Scan for the cell matching the given text and deliver its [x, y] coordinate at center. 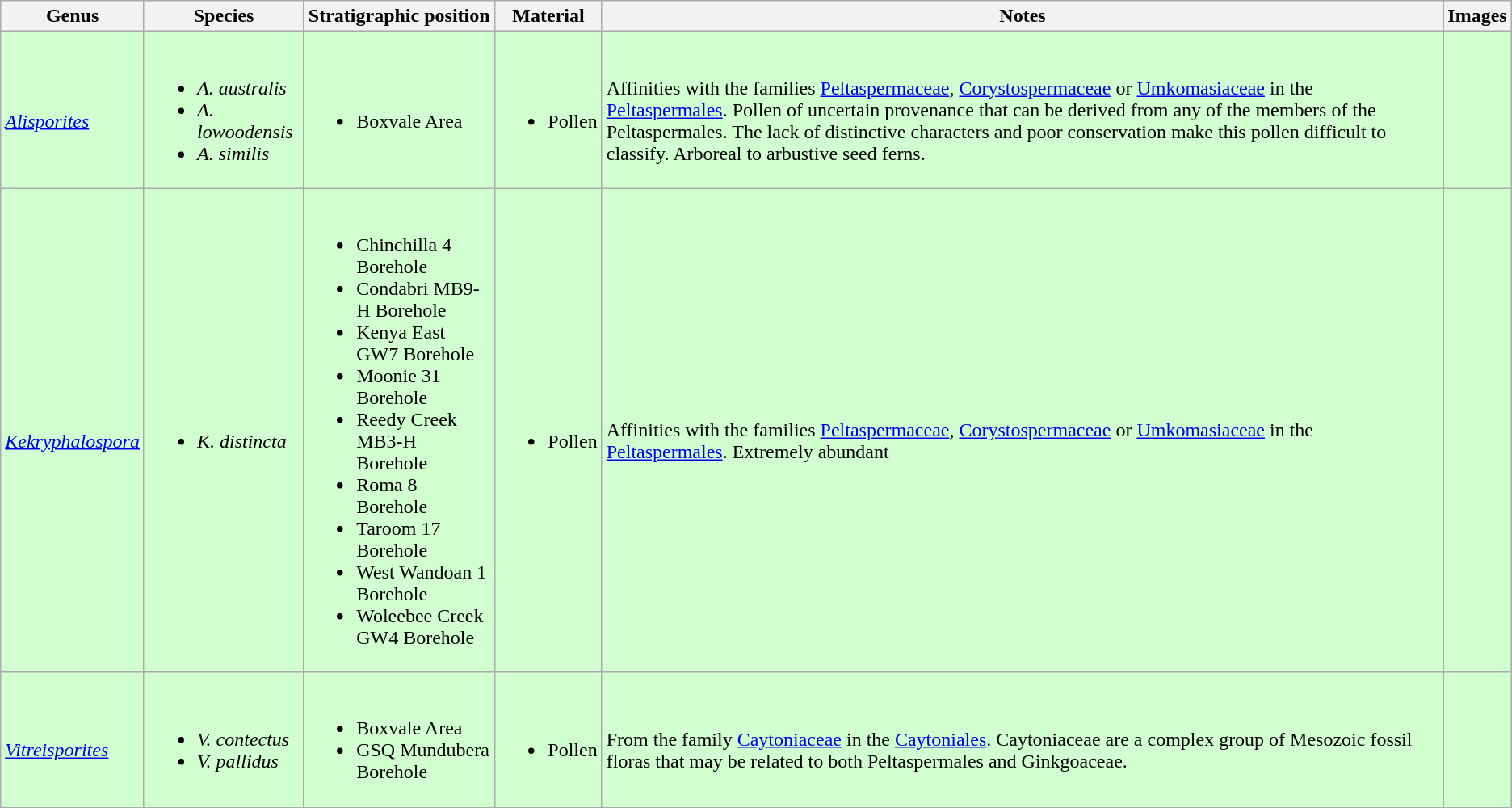
A. australisA. lowoodensisA. similis [223, 110]
Boxvale Area [399, 110]
Species [223, 16]
Notes [1023, 16]
Alisporites [73, 110]
Stratigraphic position [399, 16]
V. contectusV. pallidus [223, 740]
Boxvale AreaGSQ Mundubera Borehole [399, 740]
Kekryphalospora [73, 430]
Vitreisporites [73, 740]
K. distincta [223, 430]
Images [1477, 16]
Genus [73, 16]
Material [548, 16]
Affinities with the families Peltaspermaceae, Corystospermaceae or Umkomasiaceae in the Peltaspermales. Extremely abundant [1023, 430]
